Search for the cell housing the specified text and yield its [x, y] center coordinate. 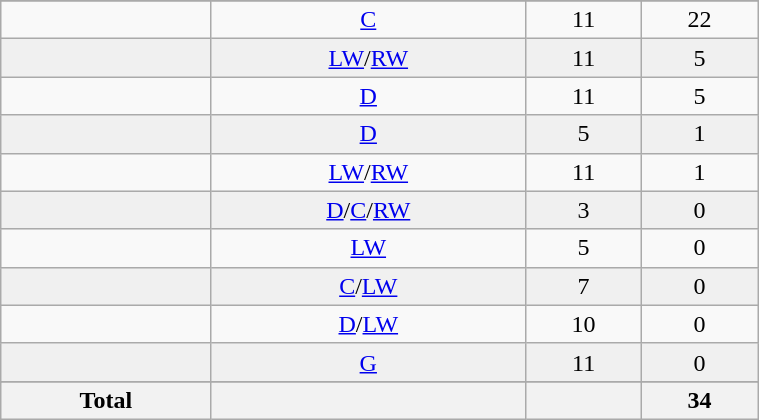
10 [584, 324]
G [368, 362]
7 [584, 286]
34 [700, 400]
C/LW [368, 286]
D/C/RW [368, 210]
Total [106, 400]
LW [368, 248]
22 [700, 20]
3 [584, 210]
C [368, 20]
D/LW [368, 324]
